Determine the (X, Y) coordinate at the center of the cell enclosing the given text.  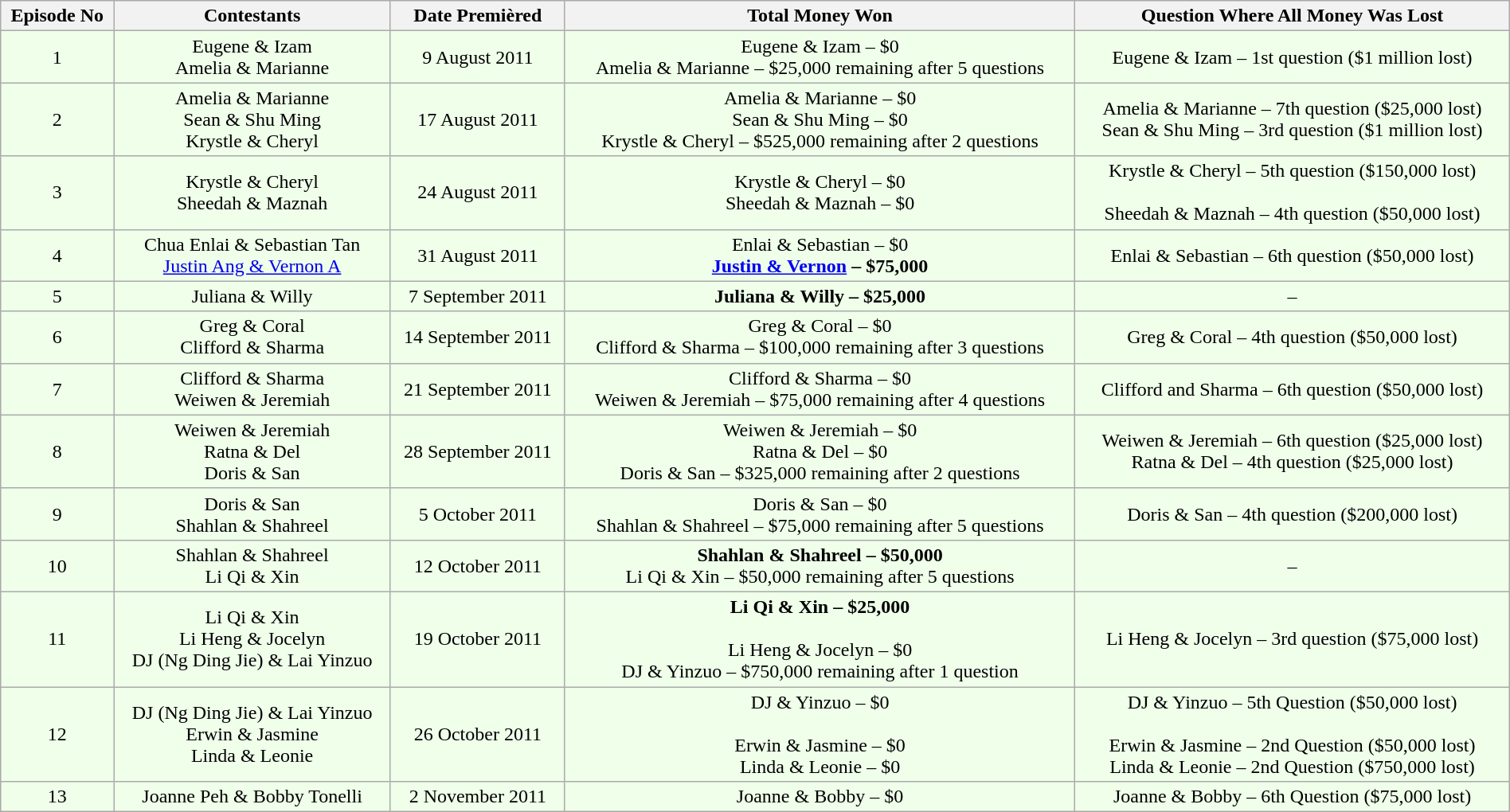
Amelia & Marianne – $0Sean & Shu Ming – $0Krystle & Cheryl – $525,000 remaining after 2 questions (820, 119)
Greg & Coral – 4th question ($50,000 lost) (1292, 338)
Amelia & Marianne – 7th question ($25,000 lost)Sean & Shu Ming – 3rd question ($1 million lost) (1292, 119)
Krystle & CherylSheedah & Maznah (252, 193)
Clifford and Sharma – 6th question ($50,000 lost) (1292, 388)
6 (57, 338)
17 August 2011 (478, 119)
Joanne & Bobby – 6th Question ($75,000 lost) (1292, 797)
Li Heng & Jocelyn – 3rd question ($75,000 lost) (1292, 638)
31 August 2011 (478, 255)
2 (57, 119)
Weiwen & Jeremiah – 6th question ($25,000 lost)Ratna & Del – 4th question ($25,000 lost) (1292, 451)
Doris & San – $0Shahlan & Shahreel – $75,000 remaining after 5 questions (820, 514)
Greg & Coral – $0Clifford & Sharma – $100,000 remaining after 3 questions (820, 338)
Eugene & Izam – $0Amelia & Marianne – $25,000 remaining after 5 questions (820, 57)
24 August 2011 (478, 193)
Total Money Won (820, 16)
DJ & Yinzuo – 5th Question ($50,000 lost)Erwin & Jasmine – 2nd Question ($50,000 lost) Linda & Leonie – 2nd Question ($750,000 lost) (1292, 734)
Enlai & Sebastian – 6th question ($50,000 lost) (1292, 255)
19 October 2011 (478, 638)
DJ & Yinzuo – $0Erwin & Jasmine – $0 Linda & Leonie – $0 (820, 734)
14 September 2011 (478, 338)
Eugene & IzamAmelia & Marianne (252, 57)
Eugene & Izam – 1st question ($1 million lost) (1292, 57)
Joanne & Bobby – $0 (820, 797)
13 (57, 797)
Clifford & Sharma – $0Weiwen & Jeremiah – $75,000 remaining after 4 questions (820, 388)
Question Where All Money Was Lost (1292, 16)
Juliana & Willy (252, 296)
9 August 2011 (478, 57)
Juliana & Willy – $25,000 (820, 296)
Doris & San – 4th question ($200,000 lost) (1292, 514)
7 September 2011 (478, 296)
Shahlan & ShahreelLi Qi & Xin (252, 565)
Doris & SanShahlan & Shahreel (252, 514)
DJ (Ng Ding Jie) & Lai YinzuoErwin & JasmineLinda & Leonie (252, 734)
21 September 2011 (478, 388)
Episode No (57, 16)
Enlai & Sebastian – $0Justin & Vernon – $75,000 (820, 255)
Clifford & Sharma Weiwen & Jeremiah (252, 388)
8 (57, 451)
Krystle & Cheryl – 5th question ($150,000 lost)Sheedah & Maznah – 4th question ($50,000 lost) (1292, 193)
12 (57, 734)
1 (57, 57)
10 (57, 565)
Li Qi & Xin – $25,000Li Heng & Jocelyn – $0 DJ & Yinzuo – $750,000 remaining after 1 question (820, 638)
Joanne Peh & Bobby Tonelli (252, 797)
9 (57, 514)
2 November 2011 (478, 797)
Date Premièred (478, 16)
Amelia & MarianneSean & Shu MingKrystle & Cheryl (252, 119)
28 September 2011 (478, 451)
5 October 2011 (478, 514)
3 (57, 193)
Weiwen & Jeremiah – $0Ratna & Del – $0Doris & San – $325,000 remaining after 2 questions (820, 451)
Contestants (252, 16)
11 (57, 638)
Greg & Coral Clifford & Sharma (252, 338)
5 (57, 296)
26 October 2011 (478, 734)
4 (57, 255)
7 (57, 388)
12 October 2011 (478, 565)
Weiwen & JeremiahRatna & DelDoris & San (252, 451)
Chua Enlai & Sebastian Tan Justin Ang & Vernon A (252, 255)
Shahlan & Shahreel – $50,000Li Qi & Xin – $50,000 remaining after 5 questions (820, 565)
Krystle & Cheryl – $0Sheedah & Maznah – $0 (820, 193)
Li Qi & XinLi Heng & JocelynDJ (Ng Ding Jie) & Lai Yinzuo (252, 638)
